Scan for the cell matching the given text and deliver its [x, y] coordinate at center. 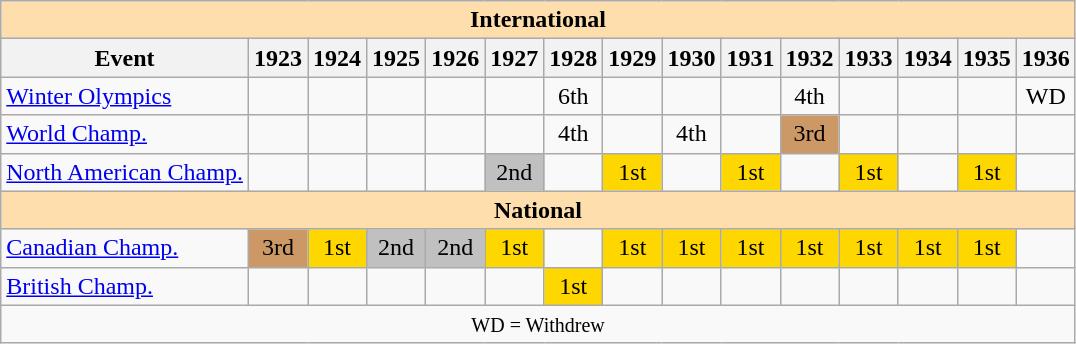
1934 [928, 58]
WD = Withdrew [538, 324]
1929 [632, 58]
1925 [396, 58]
1933 [868, 58]
1936 [1046, 58]
6th [574, 96]
World Champ. [125, 134]
1926 [456, 58]
North American Champ. [125, 172]
1924 [338, 58]
1932 [810, 58]
National [538, 210]
1923 [278, 58]
1930 [692, 58]
WD [1046, 96]
International [538, 20]
1928 [574, 58]
1927 [514, 58]
1931 [750, 58]
British Champ. [125, 286]
Canadian Champ. [125, 248]
Winter Olympics [125, 96]
1935 [986, 58]
Event [125, 58]
